Return the (X, Y) coordinate for the center point of the cell that contains the specified text.  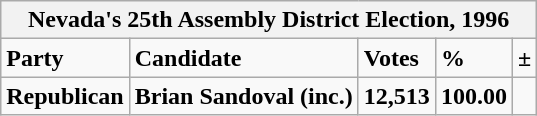
Brian Sandoval (inc.) (244, 96)
Republican (65, 96)
Nevada's 25th Assembly District Election, 1996 (269, 20)
Candidate (244, 58)
100.00 (474, 96)
Votes (396, 58)
12,513 (396, 96)
± (524, 58)
Party (65, 58)
% (474, 58)
